Identify which cell holds the provided text, then report its (x, y) central coordinate. 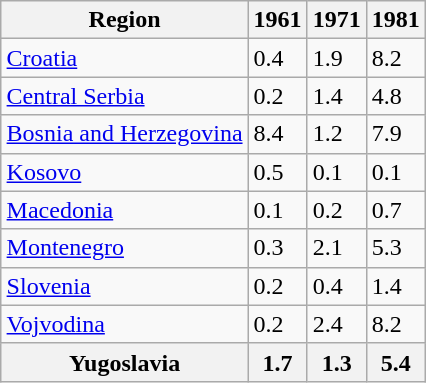
1981 (396, 20)
8.4 (278, 134)
0.5 (278, 172)
1.2 (336, 134)
Slovenia (124, 286)
1961 (278, 20)
Macedonia (124, 210)
2.4 (336, 324)
Kosovo (124, 172)
Region (124, 20)
1.3 (336, 362)
1.9 (336, 58)
Montenegro (124, 248)
7.9 (396, 134)
5.4 (396, 362)
Yugoslavia (124, 362)
Bosnia and Herzegovina (124, 134)
0.3 (278, 248)
Croatia (124, 58)
1.7 (278, 362)
5.3 (396, 248)
1971 (336, 20)
Vojvodina (124, 324)
4.8 (396, 96)
Central Serbia (124, 96)
2.1 (336, 248)
0.7 (396, 210)
